Return the [x, y] coordinate for the center point of the cell that contains the specified text.  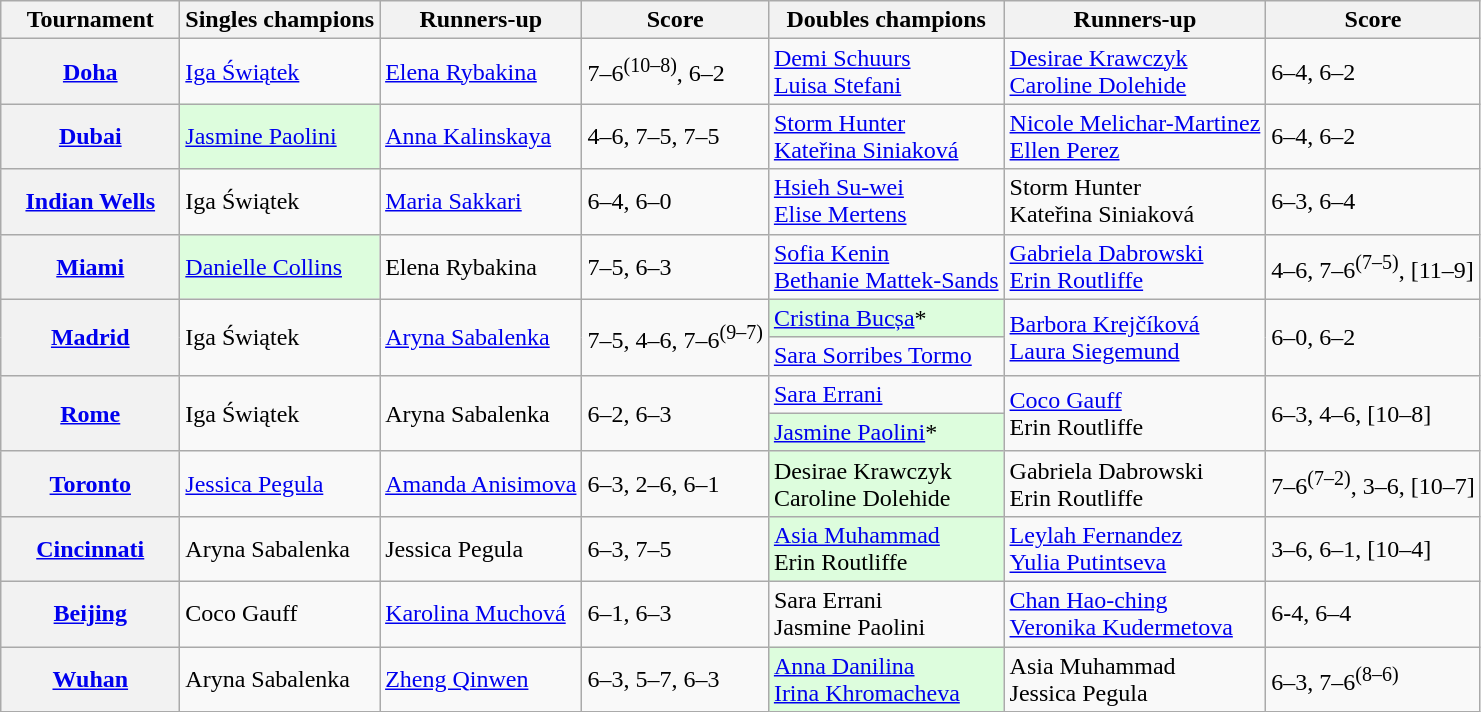
Amanda Anisimova [481, 484]
6–1, 6–3 [675, 614]
Dubai [90, 136]
6–4, 6–0 [675, 202]
6–3, 2–6, 6–1 [675, 484]
Demi Schuurs Luisa Stefani [886, 72]
6–3, 7–6(8–6) [1373, 678]
4–6, 7–6(7–5), [11–9] [1373, 266]
Jasmine Paolini [280, 136]
Sofia Kenin Bethanie Mattek-Sands [886, 266]
Madrid [90, 337]
Tournament [90, 20]
Singles champions [280, 20]
Jasmine Paolini* [886, 432]
6–3, 7–5 [675, 548]
Danielle Collins [280, 266]
Anna Danilina Irina Khromacheva [886, 678]
Sara Errani Jasmine Paolini [886, 614]
6–0, 6–2 [1373, 337]
Miami [90, 266]
Indian Wells [90, 202]
Beijing [90, 614]
6–3, 5–7, 6–3 [675, 678]
Cincinnati [90, 548]
7–5, 6–3 [675, 266]
7–6(7–2), 3–6, [10–7] [1373, 484]
6–3, 6–4 [1373, 202]
Asia Muhammad Jessica Pegula [1135, 678]
Cristina Bucșa* [886, 318]
Nicole Melichar-Martinez Ellen Perez [1135, 136]
Zheng Qinwen [481, 678]
Wuhan [90, 678]
Coco Gauff [280, 614]
6–2, 6–3 [675, 413]
Hsieh Su-wei Elise Mertens [886, 202]
4–6, 7–5, 7–5 [675, 136]
Asia Muhammad Erin Routliffe [886, 548]
Sara Sorribes Tormo [886, 356]
3–6, 6–1, [10–4] [1373, 548]
Anna Kalinskaya [481, 136]
Chan Hao-ching Veronika Kudermetova [1135, 614]
7–5, 4–6, 7–6(9–7) [675, 337]
Rome [90, 413]
Sara Errani [886, 394]
Doubles champions [886, 20]
6-4, 6–4 [1373, 614]
Toronto [90, 484]
6–3, 4–6, [10–8] [1373, 413]
Maria Sakkari [481, 202]
7–6(10–8), 6–2 [675, 72]
Barbora Krejčíková Laura Siegemund [1135, 337]
Karolina Muchová [481, 614]
Doha [90, 72]
Leylah Fernandez Yulia Putintseva [1135, 548]
Coco Gauff Erin Routliffe [1135, 413]
